Identify which cell holds the provided text, then report its [x, y] central coordinate. 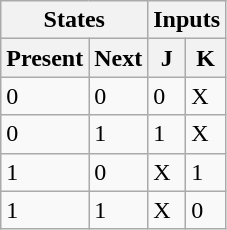
Inputs [187, 20]
States [74, 20]
Present [45, 58]
J [167, 58]
Next [118, 58]
K [206, 58]
